Provide the (X, Y) coordinate of the cell's center where the given text is located.  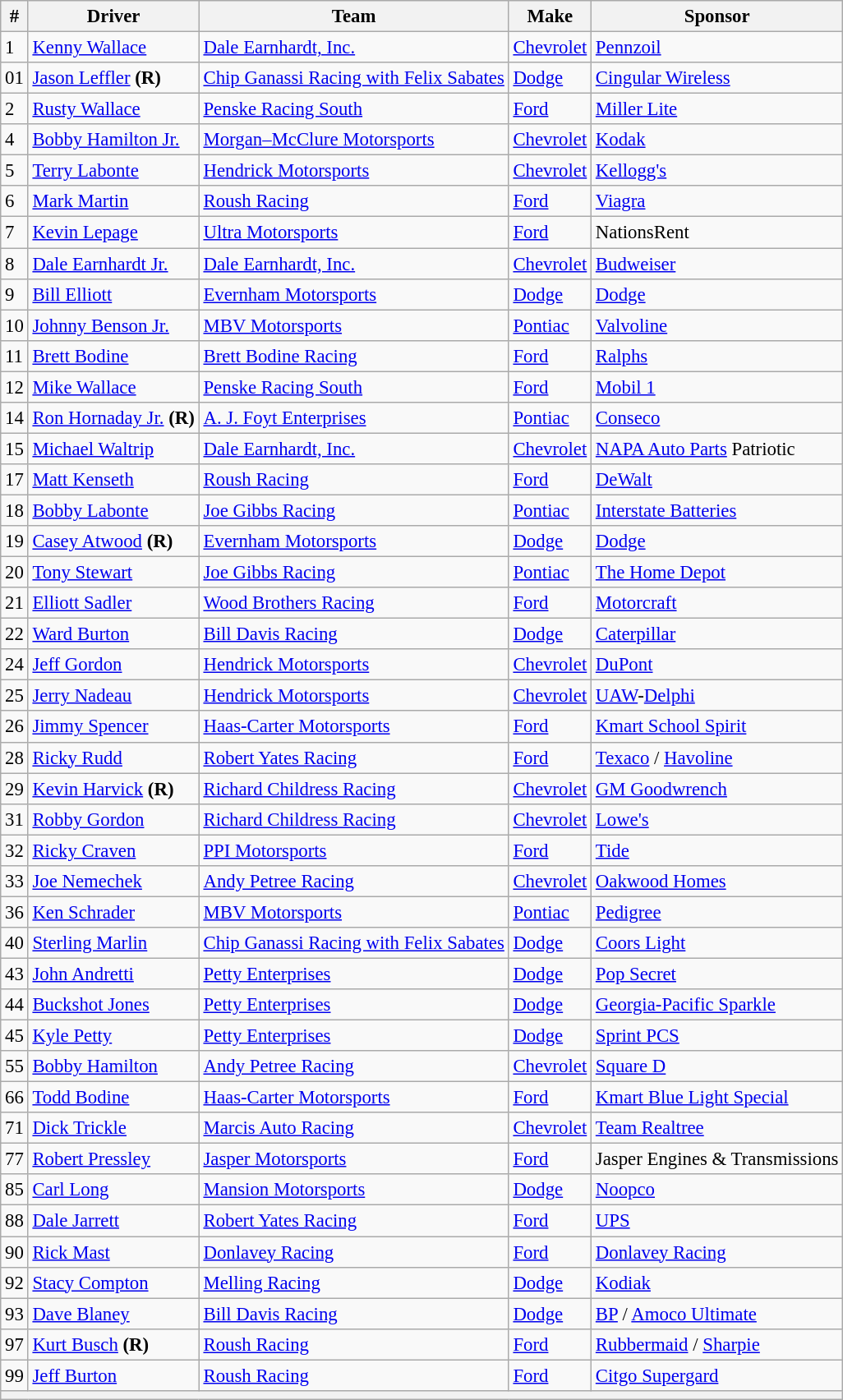
55 (15, 1066)
29 (15, 789)
Cingular Wireless (717, 78)
Sponsor (717, 16)
Todd Bodine (113, 1098)
Kellogg's (717, 171)
7 (15, 233)
Interstate Batteries (717, 510)
Ultra Motorsports (353, 233)
12 (15, 387)
1 (15, 48)
Rick Mast (113, 1252)
Ken Schrader (113, 912)
85 (15, 1190)
Budweiser (717, 264)
45 (15, 1036)
Ward Burton (113, 634)
Elliott Sadler (113, 603)
Jason Leffler (R) (113, 78)
Bobby Hamilton Jr. (113, 140)
DeWalt (717, 480)
Jasper Engines & Transmissions (717, 1159)
Team (353, 16)
22 (15, 634)
77 (15, 1159)
Dale Jarrett (113, 1221)
Mansion Motorsports (353, 1190)
Ralphs (717, 356)
Kodak (717, 140)
14 (15, 418)
24 (15, 665)
44 (15, 1005)
Driver (113, 16)
Pop Secret (717, 974)
Marcis Auto Racing (353, 1128)
Rusty Wallace (113, 109)
71 (15, 1128)
Morgan–McClure Motorsports (353, 140)
Johnny Benson Jr. (113, 325)
66 (15, 1098)
15 (15, 449)
Kevin Harvick (R) (113, 789)
Robby Gordon (113, 819)
Michael Waltrip (113, 449)
Mike Wallace (113, 387)
Caterpillar (717, 634)
Robert Pressley (113, 1159)
Brett Bodine (113, 356)
Pedigree (717, 912)
92 (15, 1283)
Square D (717, 1066)
Casey Atwood (R) (113, 541)
John Andretti (113, 974)
Melling Racing (353, 1283)
Noopco (717, 1190)
Wood Brothers Racing (353, 603)
2 (15, 109)
NAPA Auto Parts Patriotic (717, 449)
Bobby Labonte (113, 510)
Jeff Gordon (113, 665)
Mark Martin (113, 201)
BP / Amoco Ultimate (717, 1314)
Kenny Wallace (113, 48)
19 (15, 541)
UAW-Delphi (717, 696)
Lowe's (717, 819)
DuPont (717, 665)
Bobby Hamilton (113, 1066)
Jerry Nadeau (113, 696)
# (15, 16)
Oakwood Homes (717, 882)
Bill Elliott (113, 294)
11 (15, 356)
Viagra (717, 201)
Jimmy Spencer (113, 727)
Joe Nemechek (113, 882)
90 (15, 1252)
32 (15, 850)
Conseco (717, 418)
97 (15, 1344)
Citgo Supergard (717, 1375)
Rubbermaid / Sharpie (717, 1344)
Make (550, 16)
Valvoline (717, 325)
Dave Blaney (113, 1314)
88 (15, 1221)
Kodiak (717, 1283)
40 (15, 943)
Kevin Lepage (113, 233)
4 (15, 140)
33 (15, 882)
Dick Trickle (113, 1128)
10 (15, 325)
Motorcraft (717, 603)
Jeff Burton (113, 1375)
Stacy Compton (113, 1283)
21 (15, 603)
01 (15, 78)
Pennzoil (717, 48)
Terry Labonte (113, 171)
The Home Depot (717, 573)
26 (15, 727)
9 (15, 294)
18 (15, 510)
NationsRent (717, 233)
Miller Lite (717, 109)
Tide (717, 850)
93 (15, 1314)
Team Realtree (717, 1128)
Tony Stewart (113, 573)
17 (15, 480)
8 (15, 264)
Ron Hornaday Jr. (R) (113, 418)
Jasper Motorsports (353, 1159)
Ricky Craven (113, 850)
Georgia-Pacific Sparkle (717, 1005)
Matt Kenseth (113, 480)
Sprint PCS (717, 1036)
Carl Long (113, 1190)
28 (15, 758)
99 (15, 1375)
Dale Earnhardt Jr. (113, 264)
Mobil 1 (717, 387)
PPI Motorsports (353, 850)
Kurt Busch (R) (113, 1344)
36 (15, 912)
Texaco / Havoline (717, 758)
20 (15, 573)
UPS (717, 1221)
Ricky Rudd (113, 758)
Kmart Blue Light Special (717, 1098)
6 (15, 201)
25 (15, 696)
Sterling Marlin (113, 943)
5 (15, 171)
A. J. Foyt Enterprises (353, 418)
Kmart School Spirit (717, 727)
Buckshot Jones (113, 1005)
Brett Bodine Racing (353, 356)
Kyle Petty (113, 1036)
31 (15, 819)
43 (15, 974)
GM Goodwrench (717, 789)
Coors Light (717, 943)
